Capture the cell that displays the provided text and extract its (X, Y) central coordinate. 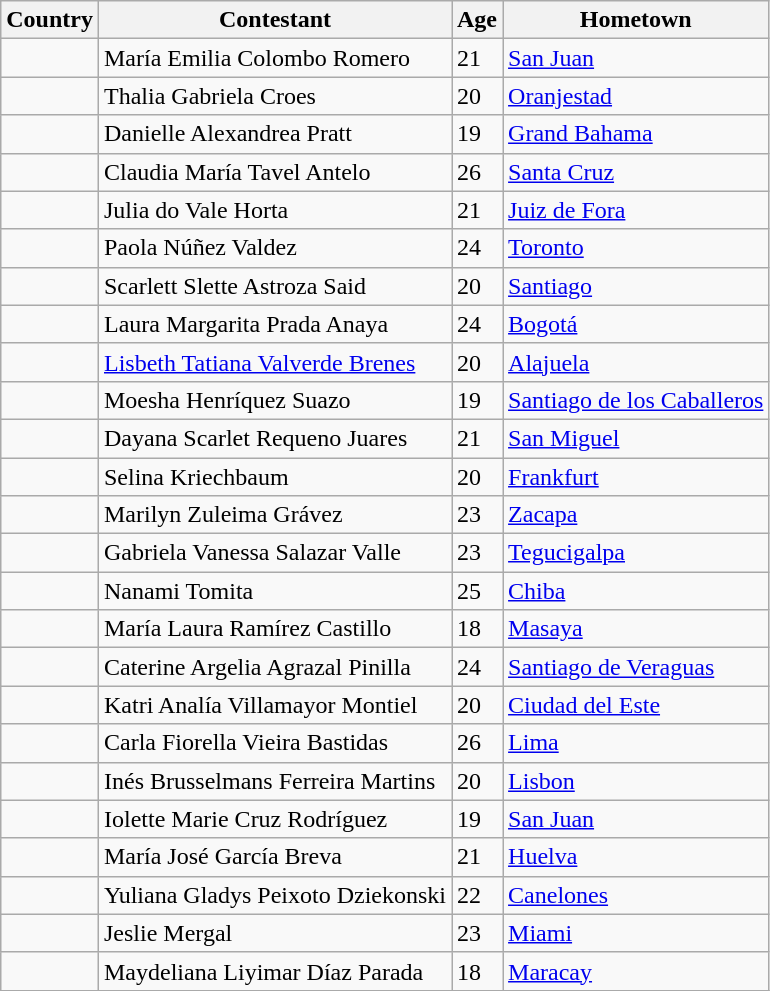
Iolette Marie Cruz Rodríguez (274, 819)
Dayana Scarlet Requeno Juares (274, 438)
Contestant (274, 20)
Nanami Tomita (274, 591)
María José García Breva (274, 857)
Tegucigalpa (636, 553)
Laura Margarita Prada Anaya (274, 324)
Chiba (636, 591)
Toronto (636, 248)
María Laura Ramírez Castillo (274, 629)
Ciudad del Este (636, 705)
Juiz de Fora (636, 210)
Jeslie Mergal (274, 933)
Marilyn Zuleima Grávez (274, 515)
Julia do Vale Horta (274, 210)
Santiago (636, 286)
Lisbon (636, 781)
Paola Núñez Valdez (274, 248)
Huelva (636, 857)
Moesha Henríquez Suazo (274, 400)
Lisbeth Tatiana Valverde Brenes (274, 362)
Yuliana Gladys Peixoto Dziekonski (274, 895)
Bogotá (636, 324)
Santiago de Veraguas (636, 667)
Caterine Argelia Agrazal Pinilla (274, 667)
Katri Analía Villamayor Montiel (274, 705)
Scarlett Slette Astroza Said (274, 286)
Santa Cruz (636, 172)
María Emilia Colombo Romero (274, 58)
Zacapa (636, 515)
Canelones (636, 895)
Hometown (636, 20)
Santiago de los Caballeros (636, 400)
Frankfurt (636, 477)
Masaya (636, 629)
Maracay (636, 971)
22 (478, 895)
25 (478, 591)
Danielle Alexandrea Pratt (274, 134)
Selina Kriechbaum (274, 477)
Maydeliana Liyimar Díaz Parada (274, 971)
Thalia Gabriela Croes (274, 96)
Miami (636, 933)
Gabriela Vanessa Salazar Valle (274, 553)
San Miguel (636, 438)
Inés Brusselmans Ferreira Martins (274, 781)
Lima (636, 743)
Claudia María Tavel Antelo (274, 172)
Oranjestad (636, 96)
Carla Fiorella Vieira Bastidas (274, 743)
Age (478, 20)
Alajuela (636, 362)
Country (50, 20)
Grand Bahama (636, 134)
